Find where the given text appears and provide that cell's center as [X, Y] coordinate. 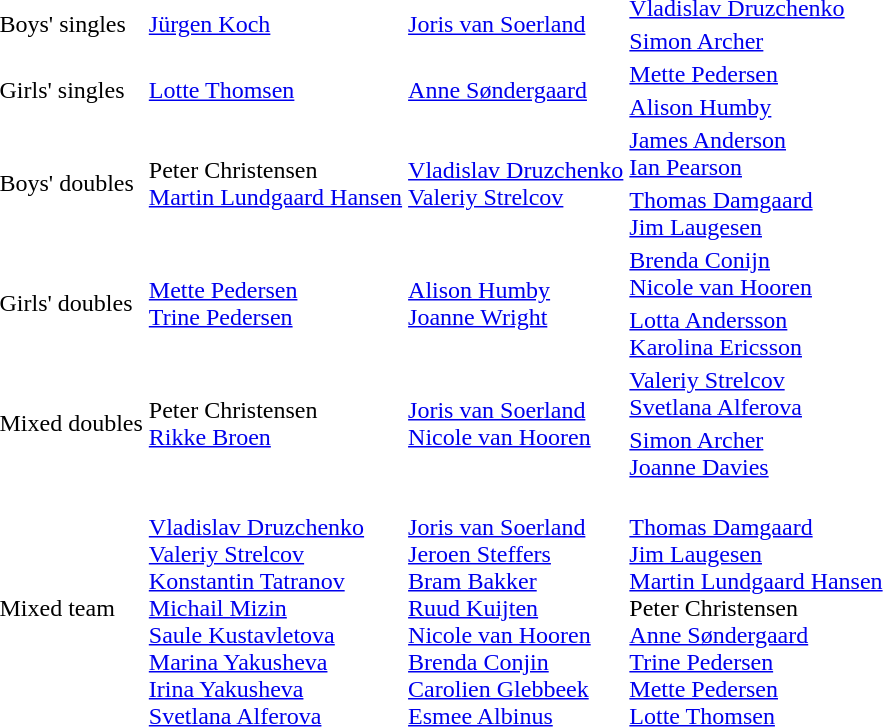
Peter Christensen Rikke Broen [275, 424]
Lotte Thomsen [275, 90]
Peter Christensen Martin Lundgaard Hansen [275, 184]
Vladislav Druzchenko Valeriy Strelcov [516, 184]
Mette Pedersen Trine Pedersen [275, 304]
Anne Søndergaard [516, 90]
Joris van Soerland Nicole van Hooren [516, 424]
Alison Humby Joanne Wright [516, 304]
